Search for the cell housing the specified text and yield its [X, Y] center coordinate. 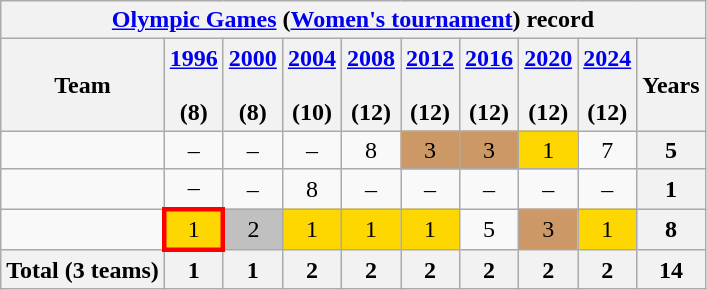
2004(10) [312, 85]
2012(12) [430, 85]
2016(12) [490, 85]
2000(8) [252, 85]
7 [608, 150]
Total (3 teams) [83, 270]
2024(12) [608, 85]
2008(12) [370, 85]
Years [671, 85]
2020(12) [548, 85]
Team [83, 85]
Olympic Games (Women's tournament) record [353, 20]
14 [671, 270]
1996(8) [194, 85]
